Output the [X, Y] coordinate of the center of the cell containing the given text.  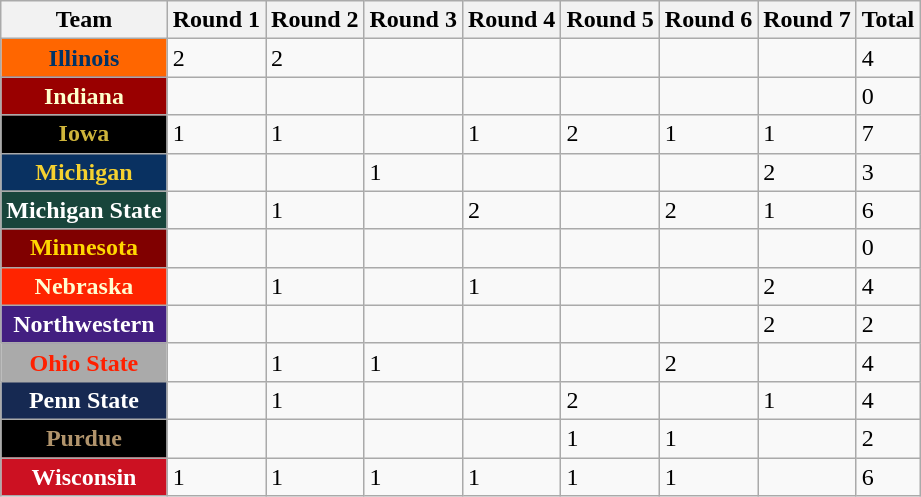
Team [84, 20]
3 [888, 172]
Wisconsin [84, 477]
Round 3 [413, 20]
Penn State [84, 400]
7 [888, 134]
Nebraska [84, 286]
Ohio State [84, 362]
Michigan State [84, 210]
Round 5 [610, 20]
Round 2 [315, 20]
Round 4 [511, 20]
Round 1 [216, 20]
Indiana [84, 96]
Round 6 [708, 20]
Minnesota [84, 248]
Round 7 [807, 20]
Illinois [84, 58]
Iowa [84, 134]
Purdue [84, 438]
Michigan [84, 172]
Total [888, 20]
Northwestern [84, 324]
